Identify which cell holds the provided text, then report its (X, Y) central coordinate. 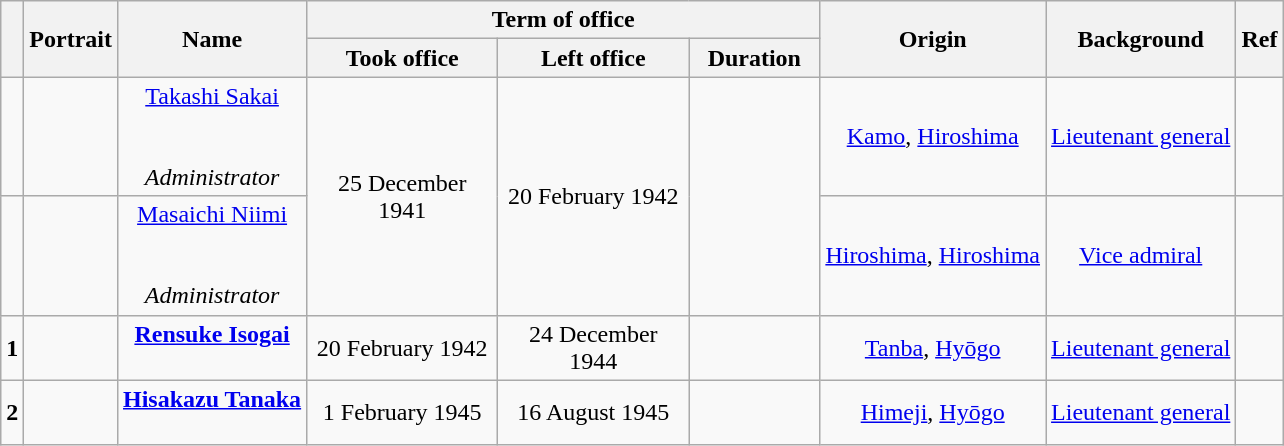
Background (1141, 39)
Takashi SakaiAdministrator (212, 136)
Kamo, Hiroshima (933, 136)
Left office (594, 58)
Tanba, Hyōgo (933, 348)
1 (12, 348)
Origin (933, 39)
Term of office (564, 20)
Name (212, 39)
Masaichi NiimiAdministrator (212, 256)
Vice admiral (1141, 256)
1 February 1945 (402, 412)
Ref (1260, 39)
2 (12, 412)
Rensuke Isogai (212, 348)
25 December 1941 (402, 196)
Portrait (71, 39)
Took office (402, 58)
Hisakazu Tanaka (212, 412)
Duration (754, 58)
Hiroshima, Hiroshima (933, 256)
Himeji, Hyōgo (933, 412)
24 December 1944 (594, 348)
16 August 1945 (594, 412)
